From the cell containing the given text, extract its center point as (X, Y) coordinate. 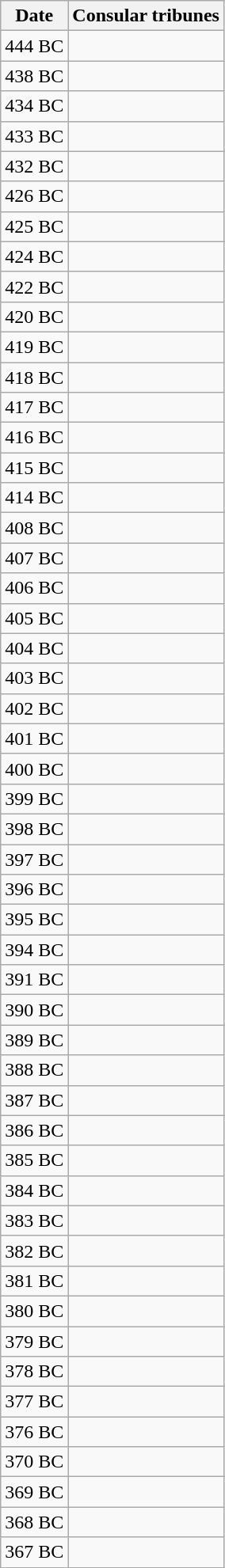
383 BC (35, 1221)
385 BC (35, 1160)
376 BC (35, 1432)
390 BC (35, 1010)
434 BC (35, 106)
386 BC (35, 1130)
438 BC (35, 76)
Date (35, 16)
379 BC (35, 1342)
415 BC (35, 468)
378 BC (35, 1372)
425 BC (35, 226)
433 BC (35, 136)
398 BC (35, 829)
389 BC (35, 1040)
397 BC (35, 859)
424 BC (35, 256)
387 BC (35, 1100)
402 BC (35, 708)
417 BC (35, 408)
444 BC (35, 46)
419 BC (35, 347)
388 BC (35, 1070)
391 BC (35, 980)
420 BC (35, 317)
395 BC (35, 920)
380 BC (35, 1311)
384 BC (35, 1190)
400 BC (35, 769)
416 BC (35, 438)
399 BC (35, 799)
414 BC (35, 498)
369 BC (35, 1492)
381 BC (35, 1281)
426 BC (35, 196)
367 BC (35, 1552)
418 BC (35, 378)
382 BC (35, 1251)
404 BC (35, 648)
408 BC (35, 528)
407 BC (35, 558)
368 BC (35, 1522)
403 BC (35, 678)
396 BC (35, 890)
422 BC (35, 287)
432 BC (35, 166)
405 BC (35, 618)
401 BC (35, 738)
406 BC (35, 588)
Consular tribunes (146, 16)
370 BC (35, 1462)
377 BC (35, 1402)
394 BC (35, 950)
